Return (X, Y) of the center of cell containing provided text 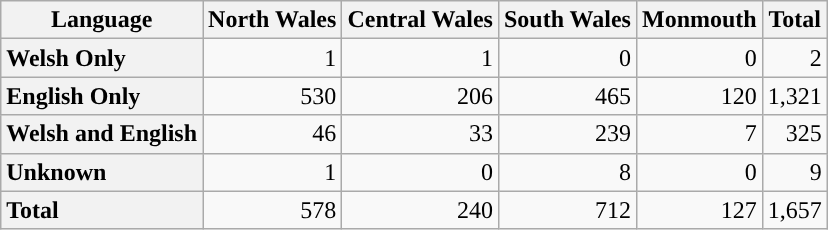
Monmouth (699, 20)
1,657 (794, 210)
2 (794, 58)
1,321 (794, 96)
530 (272, 96)
206 (420, 96)
127 (699, 210)
Welsh and English (102, 134)
Unknown (102, 172)
7 (699, 134)
Central Wales (420, 20)
9 (794, 172)
South Wales (567, 20)
712 (567, 210)
North Wales (272, 20)
578 (272, 210)
120 (699, 96)
46 (272, 134)
325 (794, 134)
Language (102, 20)
8 (567, 172)
English Only (102, 96)
33 (420, 134)
239 (567, 134)
Welsh Only (102, 58)
240 (420, 210)
465 (567, 96)
